Identify which cell holds the provided text, then report its [X, Y] central coordinate. 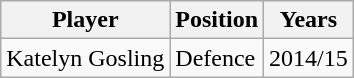
Position [217, 20]
Years [309, 20]
2014/15 [309, 58]
Katelyn Gosling [86, 58]
Defence [217, 58]
Player [86, 20]
